Scan for the cell matching the given text and deliver its [X, Y] coordinate at center. 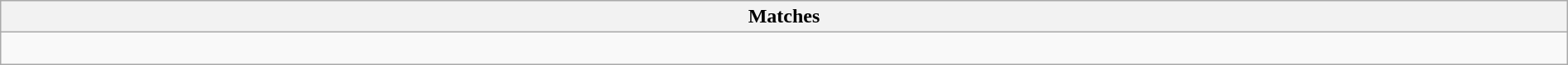
Matches [784, 17]
